Output the (X, Y) coordinate of the center of the cell containing the given text.  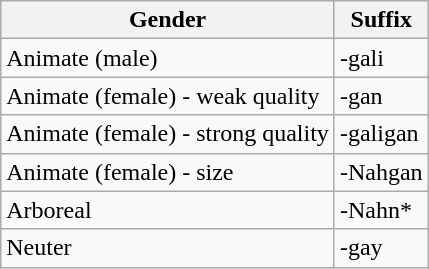
-gan (381, 96)
Suffix (381, 20)
-gali (381, 58)
Animate (female) - weak quality (168, 96)
-galigan (381, 134)
-Nahn* (381, 210)
Animate (female) - strong quality (168, 134)
Arboreal (168, 210)
-gay (381, 248)
Animate (female) - size (168, 172)
Neuter (168, 248)
Gender (168, 20)
Animate (male) (168, 58)
-Nahgan (381, 172)
